For the text-containing cell, return its midpoint in [x, y] coordinate format. 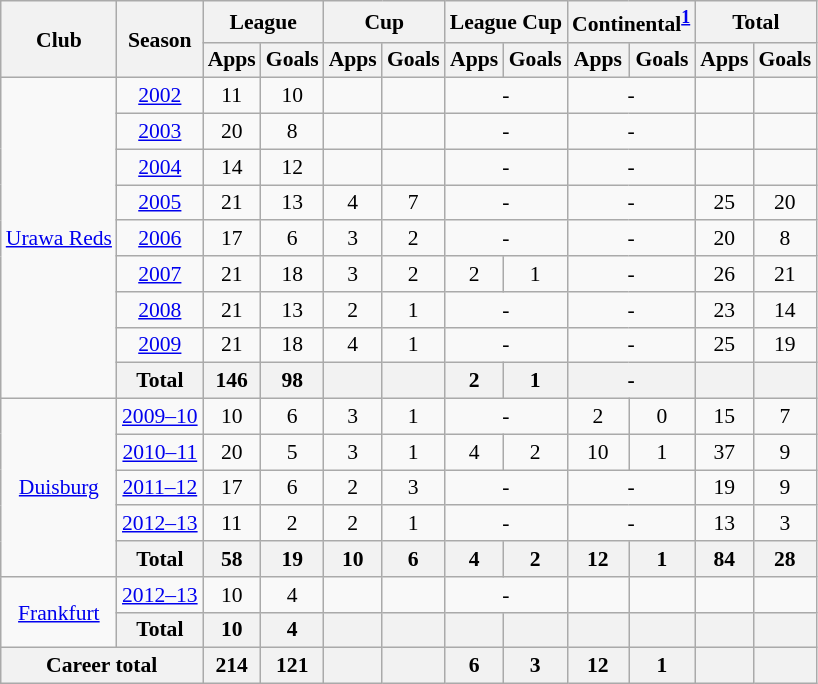
5 [292, 452]
2006 [160, 239]
2005 [160, 203]
15 [724, 417]
League Cup [506, 22]
Club [59, 40]
2003 [160, 132]
2004 [160, 167]
23 [724, 310]
84 [724, 559]
2002 [160, 96]
2009 [160, 345]
26 [724, 274]
37 [724, 452]
2007 [160, 274]
Frankfurt [59, 612]
146 [232, 381]
Urawa Reds [59, 238]
2009–10 [160, 417]
Season [160, 40]
58 [232, 559]
Career total [102, 666]
121 [292, 666]
2011–12 [160, 488]
League [264, 22]
0 [662, 417]
214 [232, 666]
2010–11 [160, 452]
Continental1 [631, 22]
Duisburg [59, 488]
2008 [160, 310]
Cup [384, 22]
28 [784, 559]
98 [292, 381]
